Identify which cell holds the provided text, then report its (x, y) central coordinate. 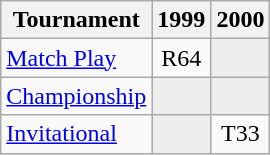
1999 (182, 20)
T33 (240, 134)
Match Play (76, 58)
R64 (182, 58)
Championship (76, 96)
Invitational (76, 134)
Tournament (76, 20)
2000 (240, 20)
